From the cell containing the given text, extract its center point as (x, y) coordinate. 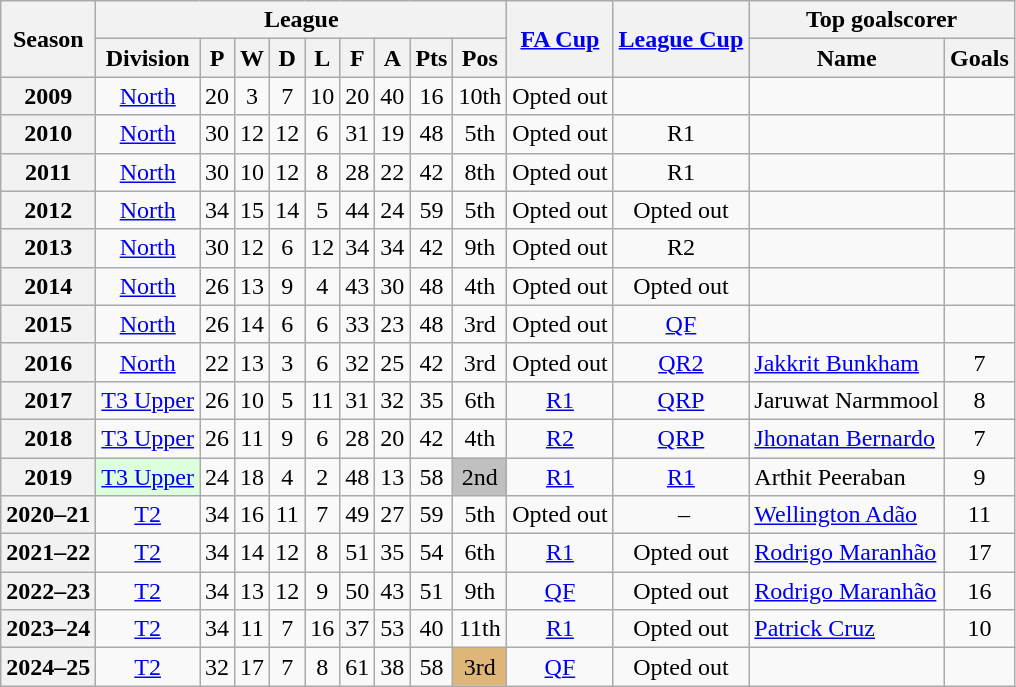
2021–22 (48, 553)
11th (480, 629)
2024–25 (48, 667)
W (252, 58)
54 (432, 553)
Patrick Cruz (847, 629)
Jhonatan Bernardo (847, 438)
Pts (432, 58)
38 (392, 667)
League (302, 20)
61 (358, 667)
2nd (480, 477)
15 (252, 210)
10th (480, 96)
2017 (48, 400)
Name (847, 58)
25 (392, 362)
2009 (48, 96)
P (218, 58)
37 (358, 629)
– (681, 515)
2012 (48, 210)
18 (252, 477)
23 (392, 324)
A (392, 58)
Top goalscorer (882, 20)
2015 (48, 324)
2010 (48, 134)
F (358, 58)
50 (358, 591)
Division (148, 58)
2013 (48, 248)
FA Cup (560, 39)
2019 (48, 477)
49 (358, 515)
2020–21 (48, 515)
2018 (48, 438)
L (322, 58)
27 (392, 515)
Pos (480, 58)
Jakkrit Bunkham (847, 362)
33 (358, 324)
19 (392, 134)
2014 (48, 286)
Wellington Adão (847, 515)
2 (322, 477)
53 (392, 629)
Arthit Peeraban (847, 477)
2011 (48, 172)
2022–23 (48, 591)
Goals (980, 58)
44 (358, 210)
D (288, 58)
Season (48, 39)
Jaruwat Narmmool (847, 400)
League Cup (681, 39)
2023–24 (48, 629)
QR2 (681, 362)
2016 (48, 362)
8th (480, 172)
